Provide the (x, y) coordinate of the cell's center where the given text is located.  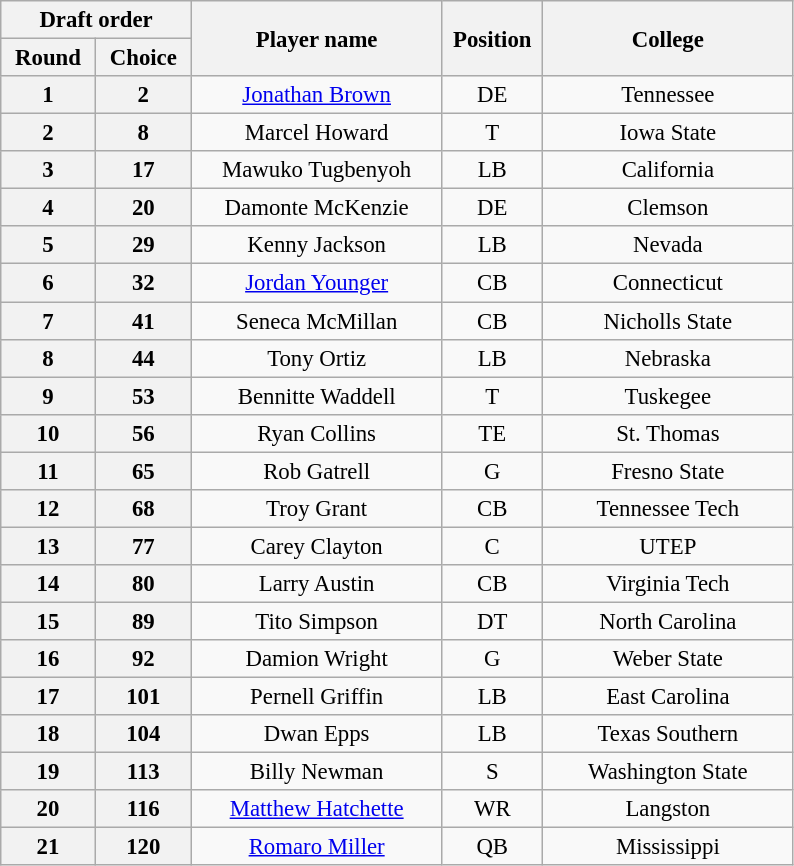
113 (143, 772)
68 (143, 509)
4 (48, 208)
32 (143, 283)
29 (143, 245)
Damion Wright (316, 659)
56 (143, 433)
92 (143, 659)
Larry Austin (316, 584)
East Carolina (668, 697)
Kenny Jackson (316, 245)
7 (48, 321)
18 (48, 734)
Ryan Collins (316, 433)
Nicholls State (668, 321)
77 (143, 546)
21 (48, 847)
1 (48, 95)
89 (143, 621)
Rob Gatrell (316, 471)
Player name (316, 38)
Jonathan Brown (316, 95)
Billy Newman (316, 772)
Texas Southern (668, 734)
C (492, 546)
44 (143, 358)
Jordan Younger (316, 283)
101 (143, 697)
80 (143, 584)
5 (48, 245)
College (668, 38)
10 (48, 433)
California (668, 170)
Position (492, 38)
Fresno State (668, 471)
DT (492, 621)
14 (48, 584)
120 (143, 847)
Nevada (668, 245)
16 (48, 659)
Damonte McKenzie (316, 208)
TE (492, 433)
Tuskegee (668, 396)
Washington State (668, 772)
Iowa State (668, 133)
Bennitte Waddell (316, 396)
Tennessee (668, 95)
3 (48, 170)
Draft order (96, 20)
Seneca McMillan (316, 321)
Weber State (668, 659)
Tony Ortiz (316, 358)
15 (48, 621)
Mississippi (668, 847)
13 (48, 546)
Langston (668, 809)
Tennessee Tech (668, 509)
Nebraska (668, 358)
Mawuko Tugbenyoh (316, 170)
Round (48, 58)
6 (48, 283)
9 (48, 396)
11 (48, 471)
116 (143, 809)
Dwan Epps (316, 734)
19 (48, 772)
Marcel Howard (316, 133)
53 (143, 396)
Clemson (668, 208)
104 (143, 734)
65 (143, 471)
St. Thomas (668, 433)
41 (143, 321)
Connecticut (668, 283)
Choice (143, 58)
QB (492, 847)
Romaro Miller (316, 847)
Pernell Griffin (316, 697)
Carey Clayton (316, 546)
Virginia Tech (668, 584)
WR (492, 809)
Tito Simpson (316, 621)
North Carolina (668, 621)
Troy Grant (316, 509)
S (492, 772)
12 (48, 509)
UTEP (668, 546)
Matthew Hatchette (316, 809)
